Search for the cell housing the specified text and yield its (X, Y) center coordinate. 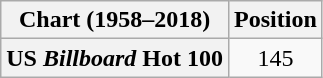
US Billboard Hot 100 (115, 58)
Chart (1958–2018) (115, 20)
Position (276, 20)
145 (276, 58)
